Extract the (X, Y) coordinate from the center of the cell holding the provided text.  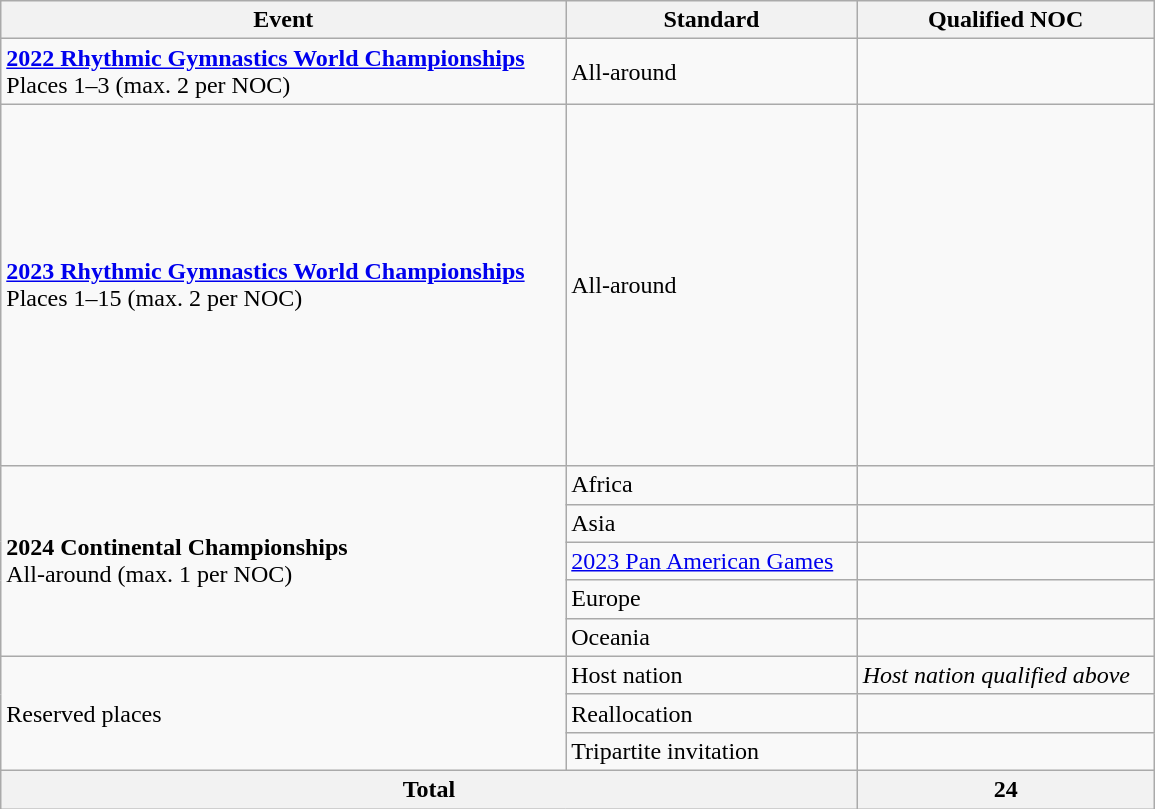
Oceania (712, 637)
Africa (712, 485)
2023 Pan American Games (712, 561)
Reserved places (284, 713)
2024 Continental ChampionshipsAll-around (max. 1 per NOC) (284, 561)
Standard (712, 20)
Host nation qualified above (1006, 675)
Total (429, 789)
Event (284, 20)
Tripartite invitation (712, 751)
Europe (712, 599)
Host nation (712, 675)
2023 Rhythmic Gymnastics World ChampionshipsPlaces 1–15 (max. 2 per NOC) (284, 285)
Asia (712, 523)
Reallocation (712, 713)
24 (1006, 789)
Qualified NOC (1006, 20)
2022 Rhythmic Gymnastics World ChampionshipsPlaces 1–3 (max. 2 per NOC) (284, 72)
